Return (X, Y) of the center of cell containing provided text 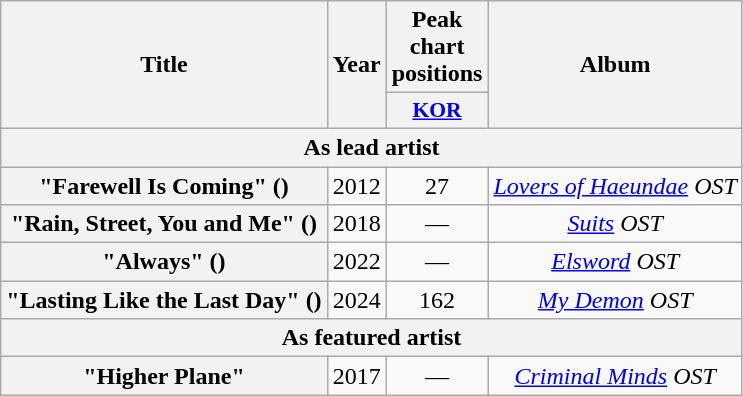
Title (164, 65)
As lead artist (372, 147)
Album (615, 65)
"Rain, Street, You and Me" () (164, 224)
Peak chart positions (437, 47)
162 (437, 300)
2018 (356, 224)
2022 (356, 262)
2024 (356, 300)
Lovers of Haeundae OST (615, 185)
Criminal Minds OST (615, 376)
"Higher Plane" (164, 376)
As featured artist (372, 338)
KOR (437, 111)
27 (437, 185)
"Always" () (164, 262)
"Farewell Is Coming" () (164, 185)
Year (356, 65)
My Demon OST (615, 300)
Elsword OST (615, 262)
2012 (356, 185)
Suits OST (615, 224)
"Lasting Like the Last Day" () (164, 300)
2017 (356, 376)
